Detect which cell encompasses the target text, then output its [X, Y] center coordinate. 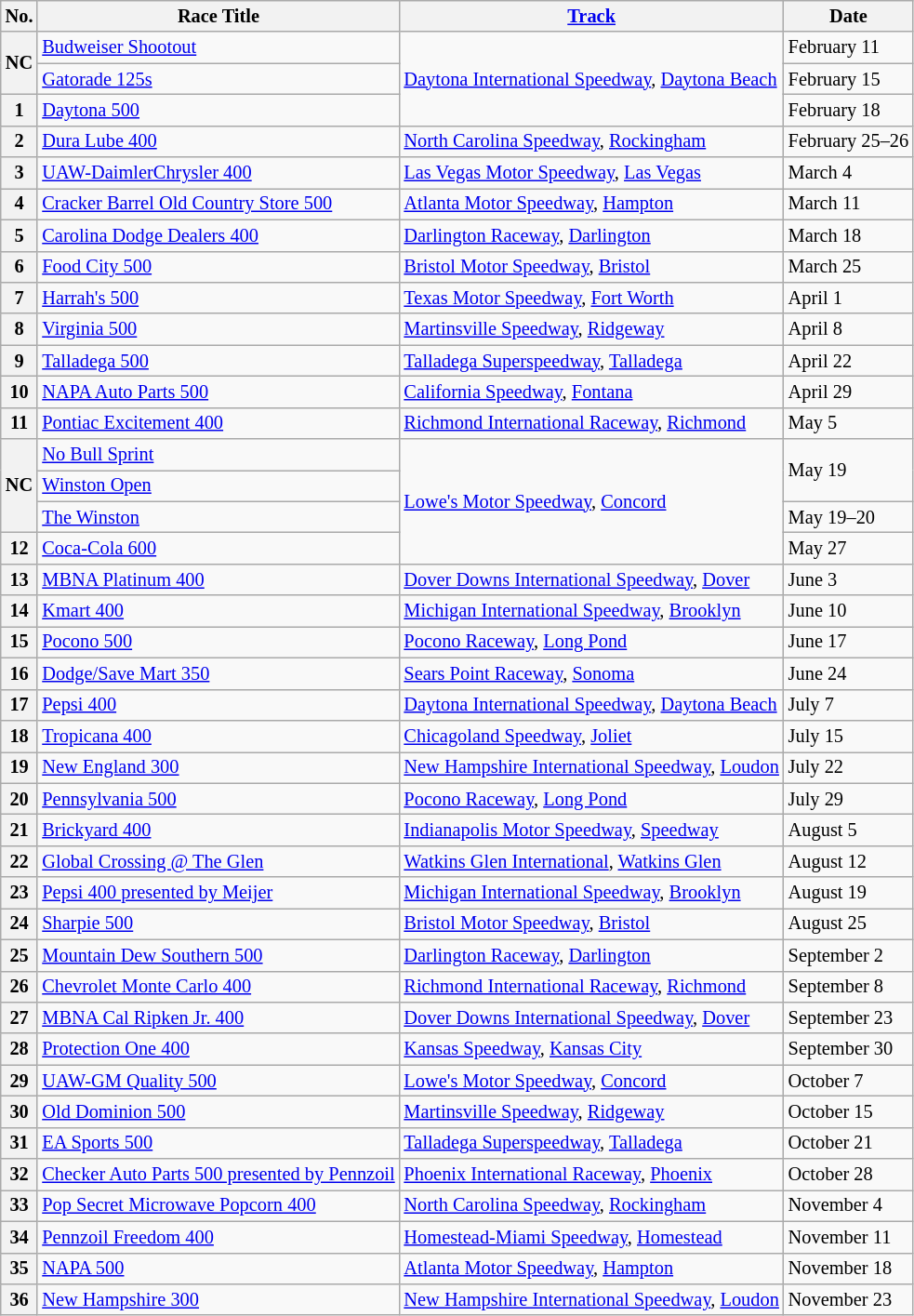
New Hampshire 300 [218, 1299]
Sears Point Raceway, Sonoma [591, 673]
18 [20, 736]
36 [20, 1299]
22 [20, 861]
Winston Open [218, 485]
16 [20, 673]
Brickyard 400 [218, 830]
11 [20, 423]
Date [848, 16]
February 18 [848, 110]
Food City 500 [218, 267]
Mountain Dew Southern 500 [218, 955]
November 18 [848, 1269]
August 5 [848, 830]
Cracker Barrel Old Country Store 500 [218, 204]
March 11 [848, 204]
MBNA Platinum 400 [218, 579]
Pop Secret Microwave Popcorn 400 [218, 1205]
May 19 [848, 471]
Indianapolis Motor Speedway, Speedway [591, 830]
Chevrolet Monte Carlo 400 [218, 987]
Global Crossing @ The Glen [218, 861]
26 [20, 987]
July 7 [848, 705]
Kmart 400 [218, 611]
September 23 [848, 1017]
9 [20, 361]
October 28 [848, 1175]
34 [20, 1237]
October 15 [848, 1111]
Homestead-Miami Speedway, Homestead [591, 1237]
March 4 [848, 173]
Track [591, 16]
Old Dominion 500 [218, 1111]
July 15 [848, 736]
7 [20, 298]
April 8 [848, 329]
Pepsi 400 [218, 705]
Virginia 500 [218, 329]
Texas Motor Speedway, Fort Worth [591, 298]
23 [20, 893]
Las Vegas Motor Speedway, Las Vegas [591, 173]
UAW-DaimlerChrysler 400 [218, 173]
12 [20, 548]
2 [20, 141]
September 8 [848, 987]
November 11 [848, 1237]
MBNA Cal Ripken Jr. 400 [218, 1017]
15 [20, 642]
30 [20, 1111]
The Winston [218, 517]
Sharpie 500 [218, 924]
September 30 [848, 1049]
May 27 [848, 548]
June 24 [848, 673]
March 25 [848, 267]
September 2 [848, 955]
8 [20, 329]
13 [20, 579]
24 [20, 924]
29 [20, 1081]
Tropicana 400 [218, 736]
31 [20, 1143]
Protection One 400 [218, 1049]
21 [20, 830]
February 15 [848, 79]
Phoenix International Raceway, Phoenix [591, 1175]
Checker Auto Parts 500 presented by Pennzoil [218, 1175]
February 11 [848, 47]
Talladega 500 [218, 361]
33 [20, 1205]
No. [20, 16]
27 [20, 1017]
Pocono 500 [218, 642]
Dura Lube 400 [218, 141]
5 [20, 235]
10 [20, 392]
32 [20, 1175]
August 25 [848, 924]
35 [20, 1269]
EA Sports 500 [218, 1143]
Pepsi 400 presented by Meijer [218, 893]
June 17 [848, 642]
No Bull Sprint [218, 455]
March 18 [848, 235]
3 [20, 173]
Daytona 500 [218, 110]
NAPA 500 [218, 1269]
NAPA Auto Parts 500 [218, 392]
Carolina Dodge Dealers 400 [218, 235]
November 4 [848, 1205]
28 [20, 1049]
Kansas Speedway, Kansas City [591, 1049]
UAW-GM Quality 500 [218, 1081]
California Speedway, Fontana [591, 392]
Gatorade 125s [218, 79]
17 [20, 705]
Chicagoland Speedway, Joliet [591, 736]
July 29 [848, 799]
Race Title [218, 16]
Pontiac Excitement 400 [218, 423]
19 [20, 767]
October 21 [848, 1143]
Harrah's 500 [218, 298]
20 [20, 799]
April 29 [848, 392]
May 5 [848, 423]
August 12 [848, 861]
June 10 [848, 611]
Coca-Cola 600 [218, 548]
October 7 [848, 1081]
February 25–26 [848, 141]
June 3 [848, 579]
Pennsylvania 500 [218, 799]
May 19–20 [848, 517]
April 1 [848, 298]
4 [20, 204]
1 [20, 110]
April 22 [848, 361]
25 [20, 955]
New England 300 [218, 767]
August 19 [848, 893]
Budweiser Shootout [218, 47]
November 23 [848, 1299]
14 [20, 611]
Dodge/Save Mart 350 [218, 673]
Pennzoil Freedom 400 [218, 1237]
July 22 [848, 767]
Watkins Glen International, Watkins Glen [591, 861]
6 [20, 267]
